From the cell containing the given text, extract its center point as [X, Y] coordinate. 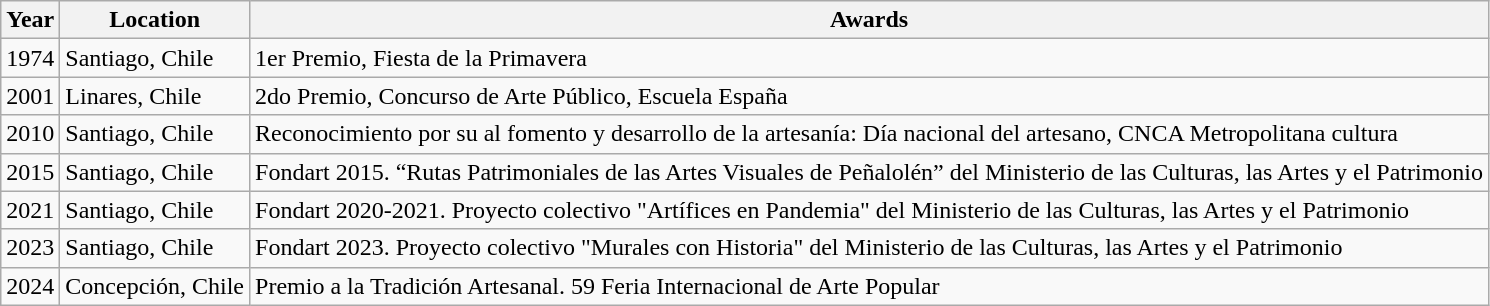
1er Premio, Fiesta de la Primavera [870, 58]
2015 [30, 172]
2001 [30, 96]
2do Premio, Concurso de Arte Público, Escuela España [870, 96]
Year [30, 20]
Fondart 2015. “Rutas Patrimoniales de las Artes Visuales de Peñalolén” del Ministerio de las Culturas, las Artes y el Patrimonio [870, 172]
Linares, Chile [155, 96]
Fondart 2023. Proyecto colectivo "Murales con Historia" del Ministerio de las Culturas, las Artes y el Patrimonio [870, 248]
2023 [30, 248]
2010 [30, 134]
2021 [30, 210]
Premio a la Tradición Artesanal. 59 Feria Internacional de Arte Popular [870, 286]
Location [155, 20]
Concepción, Chile [155, 286]
2024 [30, 286]
Fondart 2020-2021. Proyecto colectivo "Artífices en Pandemia" del Ministerio de las Culturas, las Artes y el Patrimonio [870, 210]
Reconocimiento por su al fomento y desarrollo de la artesanía: Día nacional del artesano, CNCA Metropolitana cultura [870, 134]
Awards [870, 20]
1974 [30, 58]
